Identify which cell holds the provided text, then report its [X, Y] central coordinate. 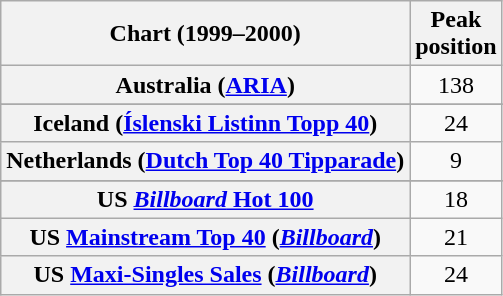
US Maxi-Singles Sales (Billboard) [206, 275]
US Mainstream Top 40 (Billboard) [206, 237]
138 [456, 85]
Netherlands (Dutch Top 40 Tipparade) [206, 161]
Chart (1999–2000) [206, 34]
Peakposition [456, 34]
21 [456, 237]
Iceland (Íslenski Listinn Topp 40) [206, 123]
Australia (ARIA) [206, 85]
9 [456, 161]
18 [456, 199]
US Billboard Hot 100 [206, 199]
